Pinpoint the cell where the given text exists, returning its (X, Y) midpoint coordinate. 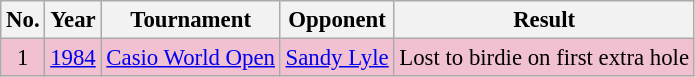
Opponent (337, 20)
Casio World Open (190, 58)
Result (544, 20)
Sandy Lyle (337, 58)
Tournament (190, 20)
1984 (73, 58)
No. (23, 20)
1 (23, 58)
Lost to birdie on first extra hole (544, 58)
Year (73, 20)
